Return (X, Y) of the center of cell containing provided text 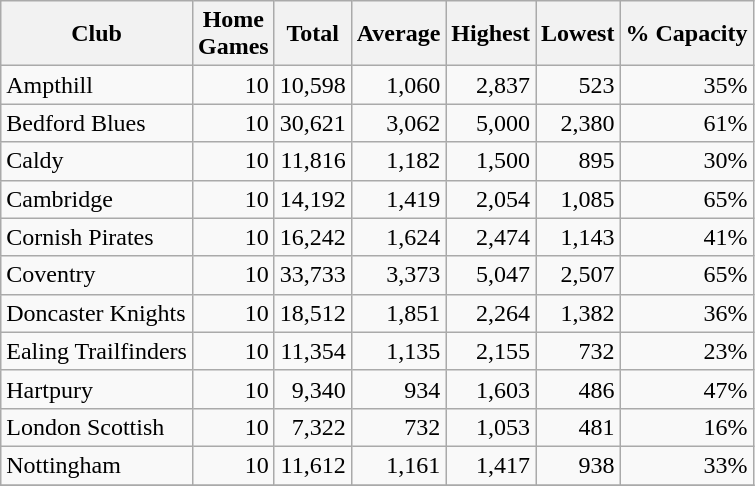
1,851 (398, 313)
1,624 (398, 237)
2,155 (491, 351)
36% (686, 313)
Bedford Blues (97, 123)
11,354 (312, 351)
2,837 (491, 85)
Ealing Trailfinders (97, 351)
523 (578, 85)
11,612 (312, 465)
Average (398, 34)
3,062 (398, 123)
Highest (491, 34)
2,507 (578, 275)
Total (312, 34)
1,143 (578, 237)
1,382 (578, 313)
2,474 (491, 237)
47% (686, 389)
1,419 (398, 199)
30,621 (312, 123)
35% (686, 85)
16% (686, 427)
Cornish Pirates (97, 237)
Hartpury (97, 389)
HomeGames (233, 34)
1,500 (491, 161)
1,161 (398, 465)
2,380 (578, 123)
61% (686, 123)
16,242 (312, 237)
938 (578, 465)
Ampthill (97, 85)
23% (686, 351)
30% (686, 161)
9,340 (312, 389)
London Scottish (97, 427)
1,417 (491, 465)
Doncaster Knights (97, 313)
895 (578, 161)
934 (398, 389)
1,085 (578, 199)
Cambridge (97, 199)
2,054 (491, 199)
5,000 (491, 123)
1,135 (398, 351)
14,192 (312, 199)
Lowest (578, 34)
3,373 (398, 275)
2,264 (491, 313)
7,322 (312, 427)
18,512 (312, 313)
Nottingham (97, 465)
1,603 (491, 389)
33,733 (312, 275)
11,816 (312, 161)
1,060 (398, 85)
33% (686, 465)
481 (578, 427)
10,598 (312, 85)
Coventry (97, 275)
486 (578, 389)
5,047 (491, 275)
Club (97, 34)
1,053 (491, 427)
Caldy (97, 161)
41% (686, 237)
% Capacity (686, 34)
1,182 (398, 161)
